Provide the [x, y] coordinate of the cell's center where the given text is located.  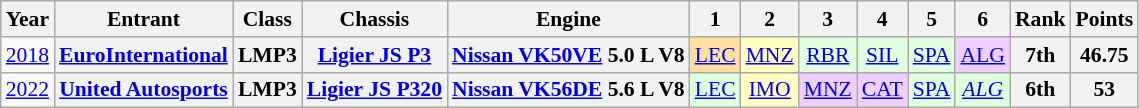
5 [932, 19]
Nissan VK50VE 5.0 L V8 [568, 55]
Nissan VK56DE 5.6 L V8 [568, 90]
1 [716, 19]
SIL [882, 55]
IMO [770, 90]
Class [268, 19]
Ligier JS P3 [374, 55]
EuroInternational [144, 55]
3 [828, 19]
RBR [828, 55]
Entrant [144, 19]
CAT [882, 90]
United Autosports [144, 90]
6th [1040, 90]
6 [982, 19]
4 [882, 19]
53 [1104, 90]
2 [770, 19]
Ligier JS P320 [374, 90]
2022 [28, 90]
7th [1040, 55]
Engine [568, 19]
2018 [28, 55]
Rank [1040, 19]
Points [1104, 19]
46.75 [1104, 55]
Chassis [374, 19]
Year [28, 19]
